From the cell containing the given text, extract its center point as [X, Y] coordinate. 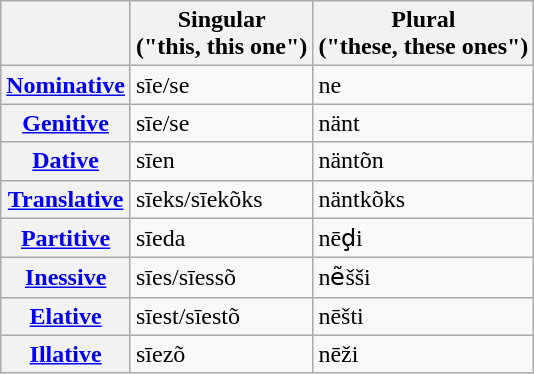
Partitive [66, 238]
sīeda [221, 238]
Plural("these, these ones") [424, 34]
sīest/sīestõ [221, 316]
näntkõks [424, 199]
Nominative [66, 85]
Translative [66, 199]
Inessive [66, 278]
nēšti [424, 316]
Illative [66, 354]
sīeks/sīekõks [221, 199]
Elative [66, 316]
näntõn [424, 161]
nẽšši [424, 278]
Genitive [66, 123]
ne [424, 85]
sīes/sīessõ [221, 278]
sīezõ [221, 354]
sīen [221, 161]
Dative [66, 161]
nēži [424, 354]
Singular("this, this one") [221, 34]
nēḑi [424, 238]
nänt [424, 123]
